Locate the cell with the specified text and output its [x, y] center coordinate. 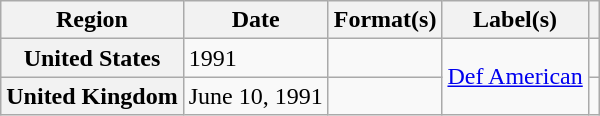
Label(s) [515, 20]
Region [92, 20]
Def American [515, 77]
Date [256, 20]
June 10, 1991 [256, 96]
United Kingdom [92, 96]
1991 [256, 58]
Format(s) [385, 20]
United States [92, 58]
